Provide the (x, y) coordinate of the cell's center where the given text is located.  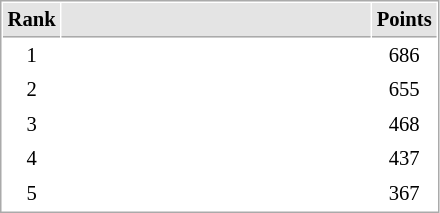
Points (404, 20)
1 (32, 56)
5 (32, 194)
Rank (32, 20)
655 (404, 90)
437 (404, 158)
2 (32, 90)
468 (404, 124)
686 (404, 56)
367 (404, 194)
3 (32, 124)
4 (32, 158)
